Scan for the cell matching the given text and deliver its (x, y) coordinate at center. 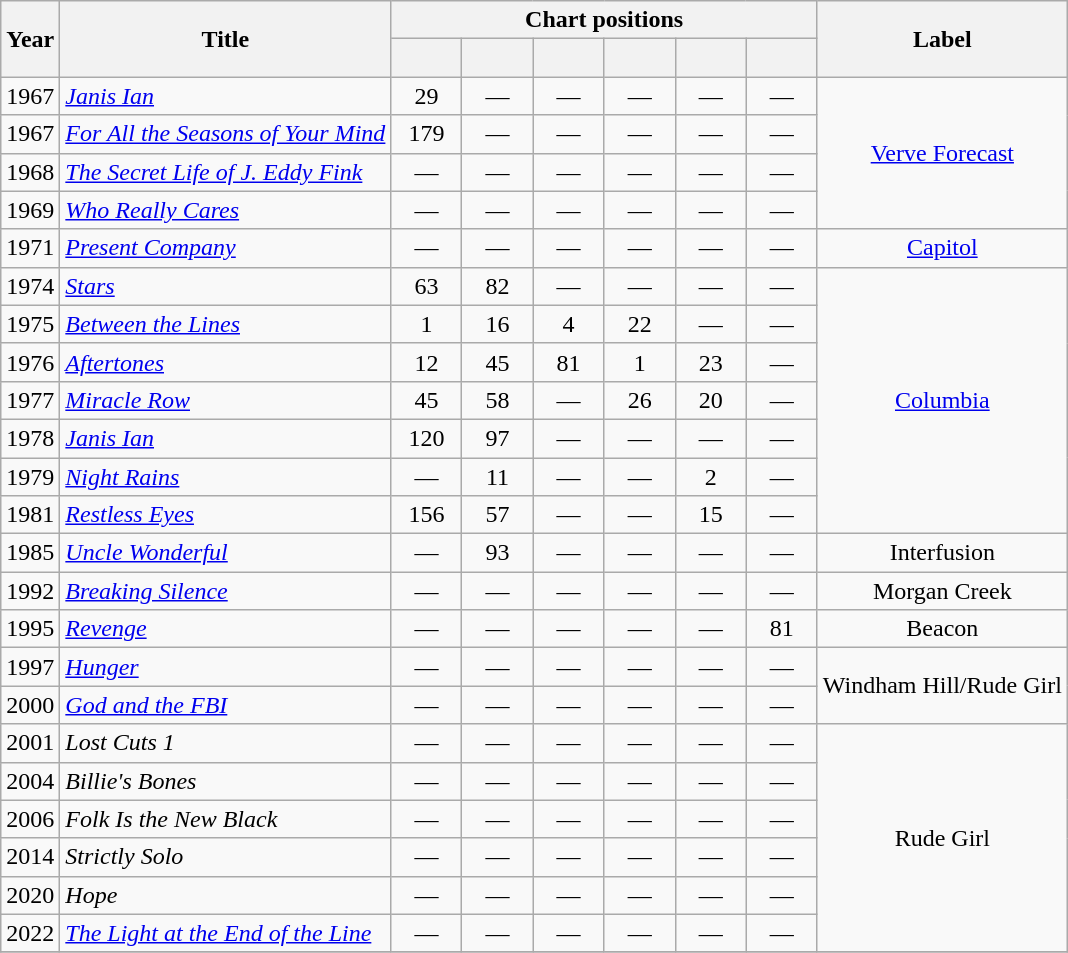
Night Rains (226, 477)
Billie's Bones (226, 781)
Lost Cuts 1 (226, 743)
1974 (30, 286)
29 (426, 96)
Beacon (942, 629)
God and the FBI (226, 705)
23 (710, 362)
2000 (30, 705)
Hunger (226, 667)
Windham Hill/Rude Girl (942, 686)
16 (498, 324)
1981 (30, 515)
The Secret Life of J. Eddy Fink (226, 172)
2022 (30, 933)
93 (498, 553)
Breaking Silence (226, 591)
Revenge (226, 629)
2006 (30, 819)
1995 (30, 629)
1971 (30, 248)
1978 (30, 438)
Label (942, 39)
Verve Forecast (942, 153)
Aftertones (226, 362)
97 (498, 438)
22 (640, 324)
1968 (30, 172)
Between the Lines (226, 324)
Year (30, 39)
12 (426, 362)
2001 (30, 743)
Chart positions (604, 20)
179 (426, 134)
120 (426, 438)
26 (640, 400)
20 (710, 400)
4 (568, 324)
The Light at the End of the Line (226, 933)
Stars (226, 286)
1977 (30, 400)
Restless Eyes (226, 515)
Columbia (942, 400)
Hope (226, 895)
1976 (30, 362)
Miracle Row (226, 400)
1979 (30, 477)
1997 (30, 667)
1975 (30, 324)
Who Really Cares (226, 210)
2014 (30, 857)
58 (498, 400)
57 (498, 515)
Strictly Solo (226, 857)
1992 (30, 591)
For All the Seasons of Your Mind (226, 134)
156 (426, 515)
Title (226, 39)
2020 (30, 895)
Morgan Creek (942, 591)
2 (710, 477)
15 (710, 515)
Interfusion (942, 553)
11 (498, 477)
Rude Girl (942, 838)
Uncle Wonderful (226, 553)
Present Company (226, 248)
2004 (30, 781)
1969 (30, 210)
Folk Is the New Black (226, 819)
Capitol (942, 248)
63 (426, 286)
1985 (30, 553)
82 (498, 286)
